Return the (X, Y) coordinate for the center point of the cell that contains the specified text.  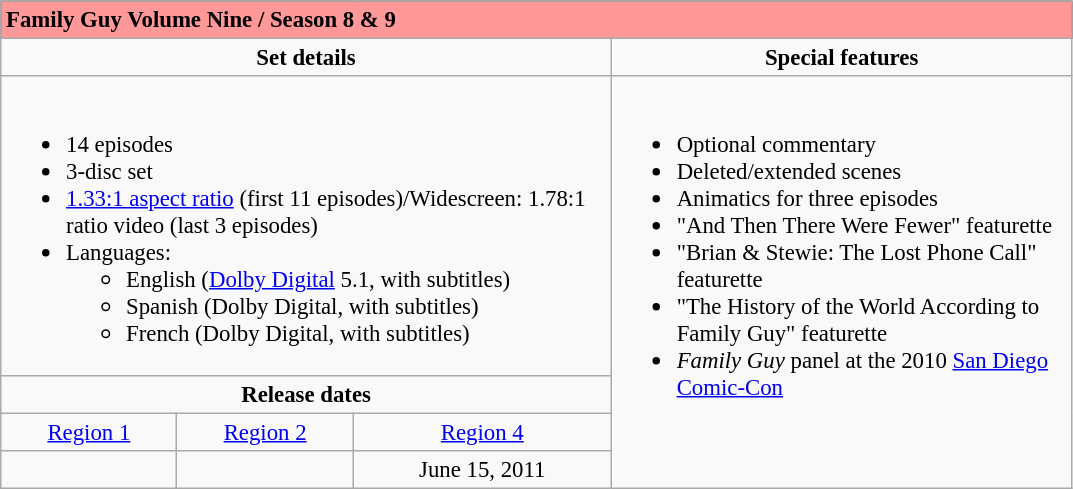
Region 2 (265, 432)
Region 4 (482, 432)
Set details (306, 58)
Release dates (306, 394)
Family Guy Volume Nine / Season 8 & 9 (536, 20)
Region 1 (89, 432)
June 15, 2011 (482, 469)
Special features (842, 58)
